Identify which cell holds the provided text, then report its [x, y] central coordinate. 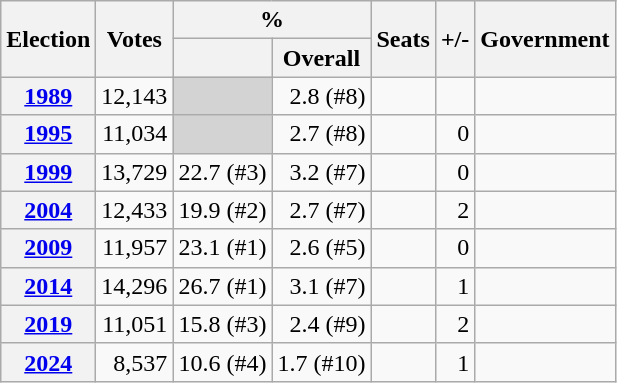
2004 [48, 210]
1.7 (#10) [322, 362]
2014 [48, 286]
8,537 [134, 362]
12,143 [134, 96]
11,051 [134, 324]
Election [48, 39]
Government [545, 39]
10.6 (#4) [222, 362]
11,957 [134, 248]
2024 [48, 362]
14,296 [134, 286]
2009 [48, 248]
+/- [454, 39]
2.4 (#9) [322, 324]
2.6 (#5) [322, 248]
2.7 (#7) [322, 210]
26.7 (#1) [222, 286]
Overall [322, 58]
11,034 [134, 134]
13,729 [134, 172]
2.7 (#8) [322, 134]
3.1 (#7) [322, 286]
Votes [134, 39]
12,433 [134, 210]
19.9 (#2) [222, 210]
1989 [48, 96]
1999 [48, 172]
15.8 (#3) [222, 324]
23.1 (#1) [222, 248]
1995 [48, 134]
Seats [403, 39]
3.2 (#7) [322, 172]
% [272, 20]
2.8 (#8) [322, 96]
2019 [48, 324]
22.7 (#3) [222, 172]
